Return [X, Y] of the center of cell containing provided text 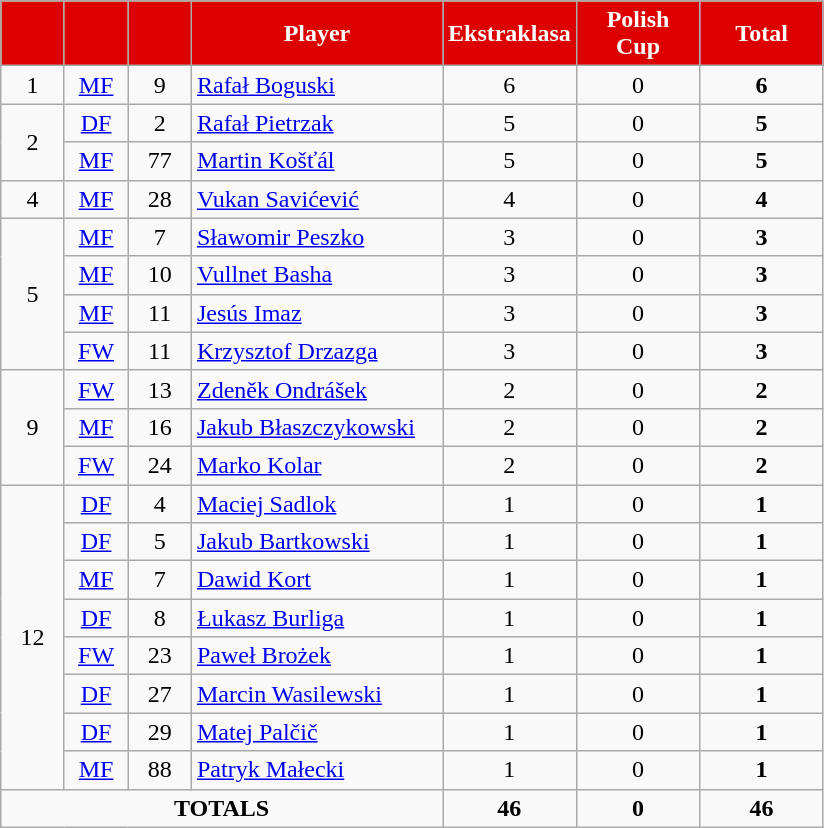
Marcin Wasilewski [316, 694]
Paweł Brożek [316, 656]
Zdeněk Ondrášek [316, 389]
28 [160, 199]
16 [160, 427]
Rafał Pietrzak [316, 123]
Rafał Boguski [316, 85]
Jakub Bartkowski [316, 542]
23 [160, 656]
Sławomir Peszko [316, 237]
Matej Palčič [316, 732]
Ekstraklasa [509, 34]
Dawid Kort [316, 580]
Marko Kolar [316, 465]
Player [316, 34]
24 [160, 465]
27 [160, 694]
Martin Košťál [316, 161]
Vukan Savićević [316, 199]
29 [160, 732]
Patryk Małecki [316, 770]
Total [762, 34]
Krzysztof Drzazga [316, 351]
8 [160, 618]
88 [160, 770]
Jesús Imaz [316, 313]
12 [33, 636]
10 [160, 275]
Polish Cup [638, 34]
Maciej Sadlok [316, 503]
Łukasz Burliga [316, 618]
TOTALS [222, 808]
77 [160, 161]
Jakub Błaszczykowski [316, 427]
Vullnet Basha [316, 275]
13 [160, 389]
